Output the (x, y) coordinate of the center of the cell containing the given text.  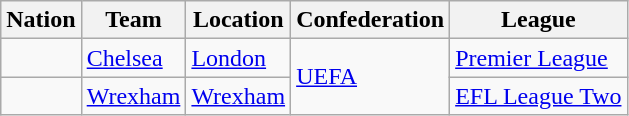
League (538, 20)
Chelsea (134, 58)
Nation (41, 20)
Premier League (538, 58)
Confederation (370, 20)
EFL League Two (538, 96)
London (238, 58)
Location (238, 20)
UEFA (370, 77)
Team (134, 20)
